Detect which cell encompasses the target text, then output its (x, y) center coordinate. 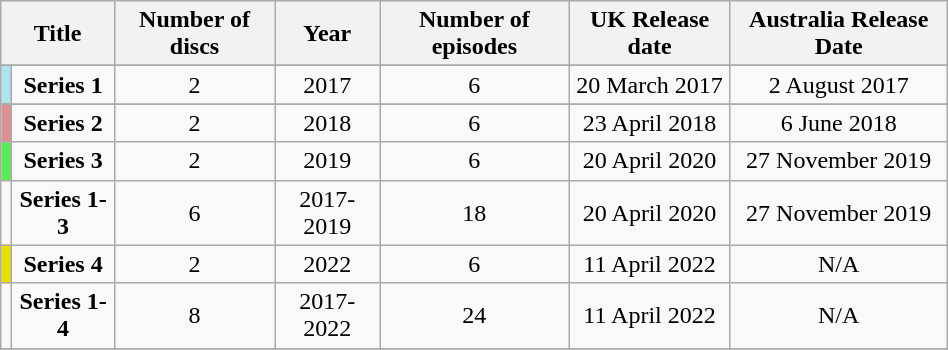
2017-2022 (328, 316)
Year (328, 34)
2 August 2017 (838, 85)
Title (58, 34)
Series 1-3 (63, 212)
Series 1-4 (63, 316)
Series 4 (63, 264)
Number of discs (194, 34)
Series 1 (63, 85)
24 (474, 316)
2019 (328, 161)
2022 (328, 264)
23 April 2018 (650, 123)
Number of episodes (474, 34)
UK Release date (650, 34)
2018 (328, 123)
Series 3 (63, 161)
Series 2 (63, 123)
6 June 2018 (838, 123)
18 (474, 212)
Australia Release Date (838, 34)
2017 (328, 85)
8 (194, 316)
2017-2019 (328, 212)
20 March 2017 (650, 85)
